Return the [x, y] coordinate for the center point of the cell that contains the specified text.  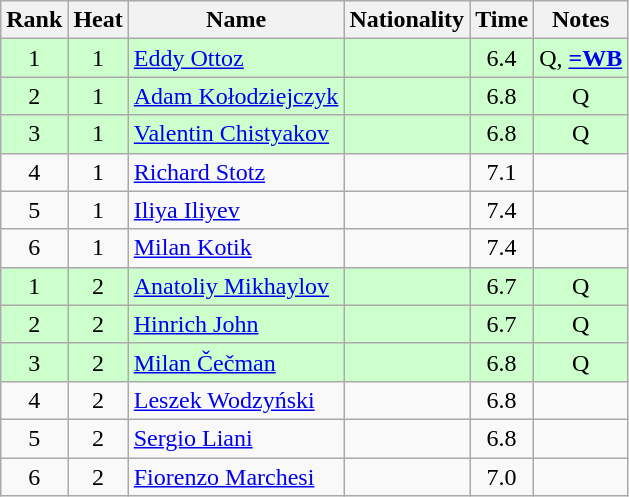
Milan Kotik [236, 248]
Sergio Liani [236, 438]
Time [502, 20]
Heat [98, 20]
Eddy Ottoz [236, 58]
Valentin Chistyakov [236, 134]
7.1 [502, 172]
Leszek Wodzyński [236, 400]
Nationality [407, 20]
7.0 [502, 477]
6.4 [502, 58]
Milan Čečman [236, 362]
Notes [581, 20]
Anatoliy Mikhaylov [236, 286]
Adam Kołodziejczyk [236, 96]
Fiorenzo Marchesi [236, 477]
Iliya Iliyev [236, 210]
Rank [34, 20]
Richard Stotz [236, 172]
Q, =WB [581, 58]
Name [236, 20]
Hinrich John [236, 324]
